Pinpoint the cell where the given text exists, returning its [x, y] midpoint coordinate. 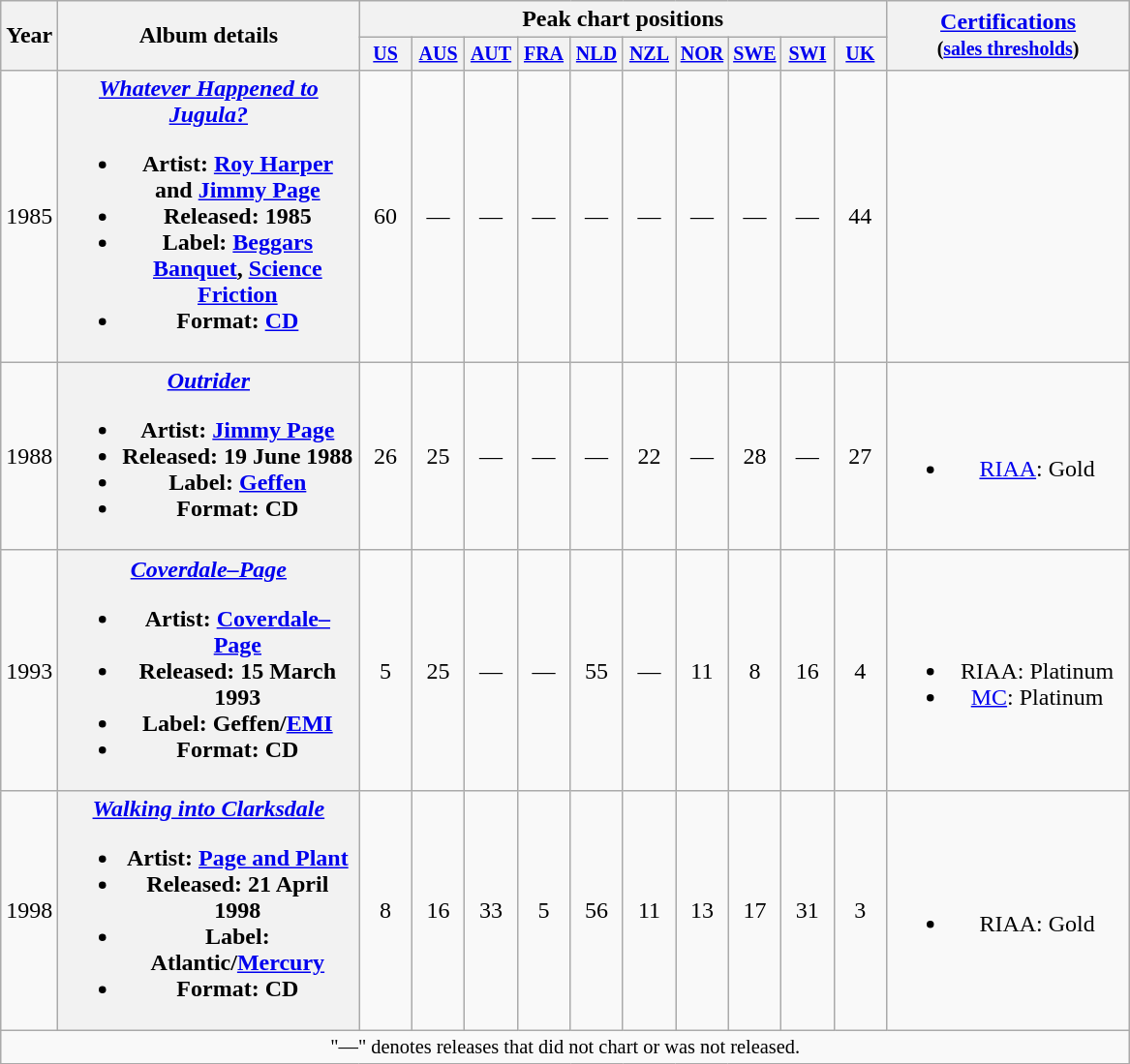
"—" denotes releases that did not chart or was not released. [565, 1048]
US [385, 54]
Coverdale–PageArtist: Coverdale–PageReleased: 15 March 1993Label: Geffen/EMIFormat: CD [209, 670]
Year [29, 36]
NOR [702, 54]
4 [860, 670]
Peak chart positions [624, 19]
1993 [29, 670]
60 [385, 216]
UK [860, 54]
22 [649, 456]
SWI [808, 54]
27 [860, 456]
31 [808, 910]
Album details [209, 36]
55 [596, 670]
13 [702, 910]
56 [596, 910]
Certifications(sales thresholds) [1009, 36]
AUS [438, 54]
AUT [491, 54]
SWE [754, 54]
NLD [596, 54]
26 [385, 456]
OutriderArtist: Jimmy PageReleased: 19 June 1988Label: GeffenFormat: CD [209, 456]
1988 [29, 456]
Whatever Happened to Jugula?Artist: Roy Harper and Jimmy PageReleased: 1985Label: Beggars Banquet, Science FrictionFormat: CD [209, 216]
RIAA: PlatinumMC: Platinum [1009, 670]
17 [754, 910]
3 [860, 910]
28 [754, 456]
NZL [649, 54]
Walking into ClarksdaleArtist: Page and PlantReleased: 21 April 1998Label: Atlantic/MercuryFormat: CD [209, 910]
1998 [29, 910]
33 [491, 910]
44 [860, 216]
1985 [29, 216]
FRA [543, 54]
